Provide the [X, Y] coordinate of the cell's center where the given text is located.  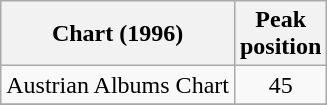
Chart (1996) [118, 34]
45 [280, 85]
Peakposition [280, 34]
Austrian Albums Chart [118, 85]
